Provide the (x, y) coordinate of the cell's center where the given text is located.  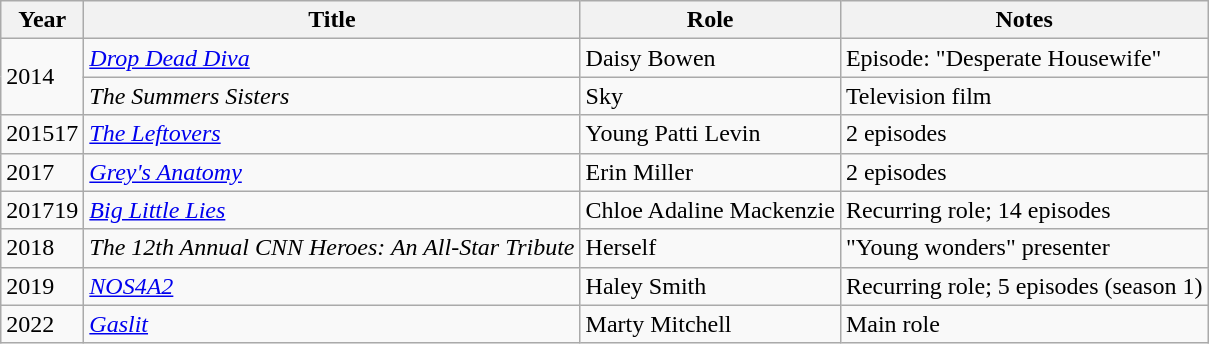
Episode: "Desperate Housewife" (1024, 58)
2018 (42, 248)
Gaslit (332, 324)
Young Patti Levin (710, 134)
Main role (1024, 324)
2022 (42, 324)
The 12th Annual CNN Heroes: An All-Star Tribute (332, 248)
Marty Mitchell (710, 324)
201517 (42, 134)
Herself (710, 248)
The Summers Sisters (332, 96)
Notes (1024, 20)
NOS4A2 (332, 286)
Daisy Bowen (710, 58)
2017 (42, 172)
Erin Miller (710, 172)
Recurring role; 14 episodes (1024, 210)
201719 (42, 210)
Big Little Lies (332, 210)
Chloe Adaline Mackenzie (710, 210)
Sky (710, 96)
2019 (42, 286)
Television film (1024, 96)
Role (710, 20)
Grey's Anatomy (332, 172)
Haley Smith (710, 286)
Year (42, 20)
Title (332, 20)
"Young wonders" presenter (1024, 248)
2014 (42, 77)
Recurring role; 5 episodes (season 1) (1024, 286)
Drop Dead Diva (332, 58)
The Leftovers (332, 134)
